Output the [X, Y] coordinate of the center of the cell containing the given text.  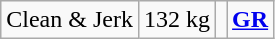
GR [250, 20]
Clean & Jerk [70, 20]
132 kg [176, 20]
